Determine the (x, y) coordinate at the center of the cell enclosing the given text.  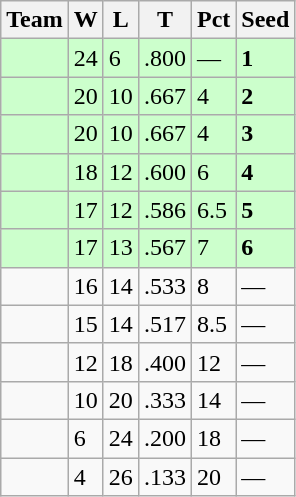
5 (266, 210)
.333 (164, 400)
T (164, 20)
W (86, 20)
Team (35, 20)
3 (266, 134)
1 (266, 58)
Pct (213, 20)
.600 (164, 172)
.586 (164, 210)
.517 (164, 324)
.567 (164, 248)
.533 (164, 286)
2 (266, 96)
.200 (164, 438)
Seed (266, 20)
16 (86, 286)
7 (213, 248)
.400 (164, 362)
.133 (164, 477)
26 (120, 477)
6.5 (213, 210)
.800 (164, 58)
8 (213, 286)
L (120, 20)
13 (120, 248)
8.5 (213, 324)
15 (86, 324)
